From the cell containing the given text, extract its center point as (X, Y) coordinate. 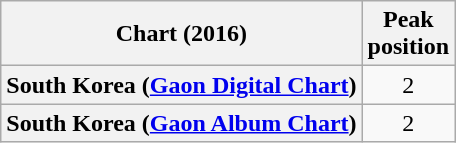
Peakposition (408, 34)
South Korea (Gaon Album Chart) (182, 123)
Chart (2016) (182, 34)
South Korea (Gaon Digital Chart) (182, 85)
